Detect which cell encompasses the target text, then output its (x, y) center coordinate. 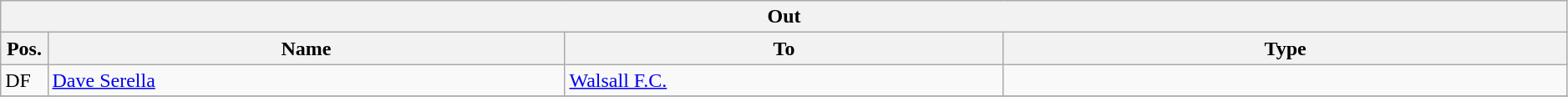
Dave Serella (306, 80)
Name (306, 48)
Type (1285, 48)
Out (784, 17)
DF (24, 80)
To (784, 48)
Walsall F.C. (784, 80)
Pos. (24, 48)
